Provide the [X, Y] coordinate of the cell's center where the given text is located.  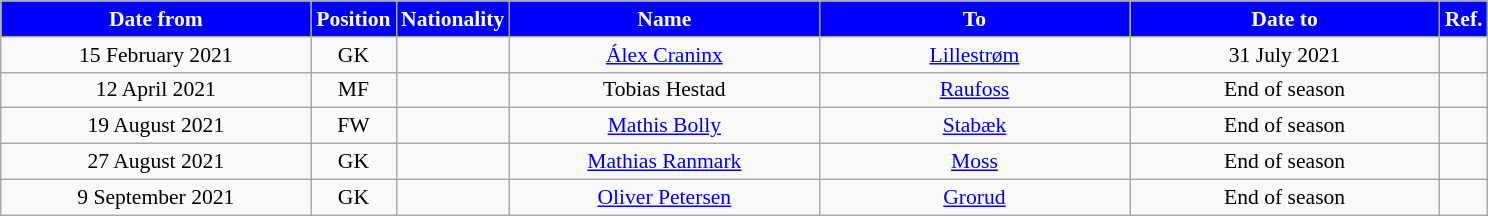
To [974, 19]
Oliver Petersen [664, 197]
Grorud [974, 197]
Name [664, 19]
19 August 2021 [156, 126]
9 September 2021 [156, 197]
Raufoss [974, 90]
Ref. [1464, 19]
Stabæk [974, 126]
Mathias Ranmark [664, 162]
31 July 2021 [1285, 55]
Nationality [452, 19]
Tobias Hestad [664, 90]
Position [354, 19]
MF [354, 90]
15 February 2021 [156, 55]
Date from [156, 19]
Moss [974, 162]
27 August 2021 [156, 162]
Date to [1285, 19]
FW [354, 126]
Mathis Bolly [664, 126]
Álex Craninx [664, 55]
12 April 2021 [156, 90]
Lillestrøm [974, 55]
